Search for the cell housing the specified text and yield its [x, y] center coordinate. 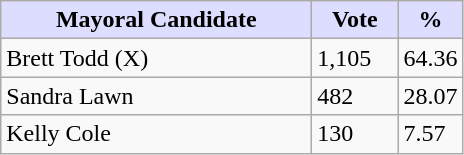
64.36 [430, 58]
1,105 [355, 58]
Kelly Cole [156, 134]
Brett Todd (X) [156, 58]
Mayoral Candidate [156, 20]
% [430, 20]
Vote [355, 20]
28.07 [430, 96]
482 [355, 96]
130 [355, 134]
Sandra Lawn [156, 96]
7.57 [430, 134]
